Provide the [X, Y] coordinate of the cell's center where the given text is located.  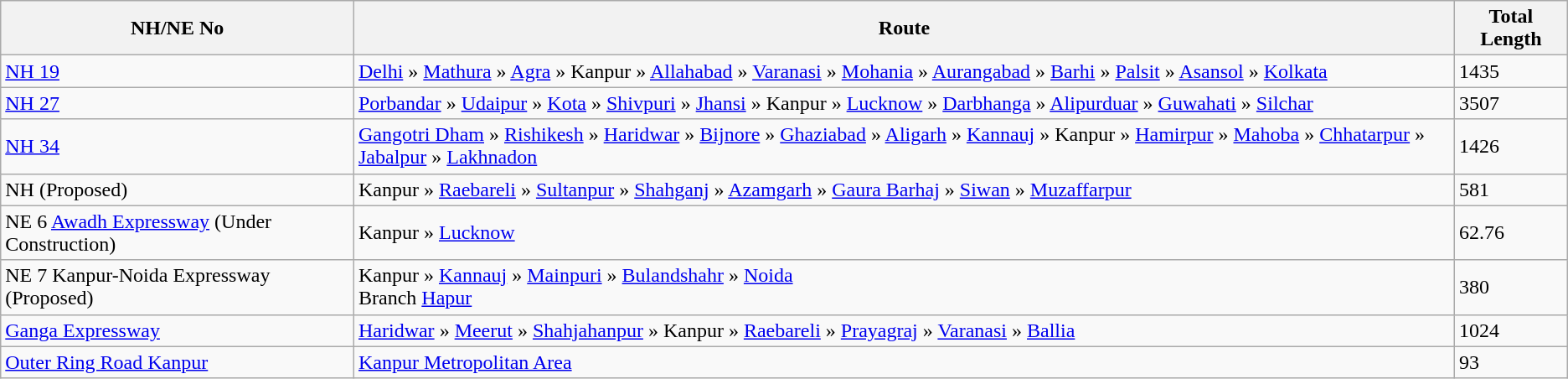
581 [1511, 189]
Total Length [1511, 29]
Kanpur » Kannauj » Mainpuri » Bulandshahr » NoidaBranch Hapur [904, 287]
NE 6 Awadh Expressway (Under Construction) [178, 233]
380 [1511, 287]
Delhi » Mathura » Agra » Kanpur » Allahabad » Varanasi » Mohania » Aurangabad » Barhi » Palsit » Asansol » Kolkata [904, 71]
Porbandar » Udaipur » Kota » Shivpuri » Jhansi » Kanpur » Lucknow » Darbhanga » Alipurduar » Guwahati » Silchar [904, 103]
93 [1511, 362]
Kanpur » Lucknow [904, 233]
1024 [1511, 330]
Route [904, 29]
Gangotri Dham » Rishikesh » Haridwar » Bijnore » Ghaziabad » Aligarh » Kannauj » Kanpur » Hamirpur » Mahoba » Chhatarpur » Jabalpur » Lakhnadon [904, 146]
1426 [1511, 146]
Ganga Expressway [178, 330]
62.76 [1511, 233]
NE 7 Kanpur-Noida Expressway (Proposed) [178, 287]
NH 34 [178, 146]
Haridwar » Meerut » Shahjahanpur » Kanpur » Raebareli » Prayagraj » Varanasi » Ballia [904, 330]
Outer Ring Road Kanpur [178, 362]
NH (Proposed) [178, 189]
NH 27 [178, 103]
NH 19 [178, 71]
3507 [1511, 103]
Kanpur » Raebareli » Sultanpur » Shahganj » Azamgarh » Gaura Barhaj » Siwan » Muzaffarpur [904, 189]
Kanpur Metropolitan Area [904, 362]
NH/NE No [178, 29]
1435 [1511, 71]
